Search for the cell housing the specified text and yield its (x, y) center coordinate. 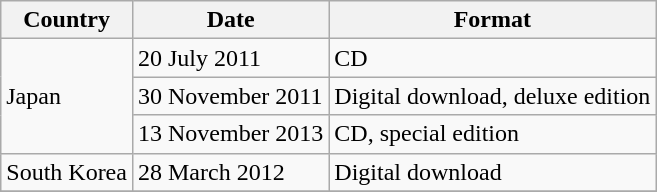
28 March 2012 (230, 172)
Format (492, 20)
Country (67, 20)
CD (492, 58)
Date (230, 20)
Digital download (492, 172)
Digital download, deluxe edition (492, 96)
13 November 2013 (230, 134)
20 July 2011 (230, 58)
30 November 2011 (230, 96)
CD, special edition (492, 134)
Japan (67, 96)
South Korea (67, 172)
